Return (X, Y) of the center of cell containing provided text 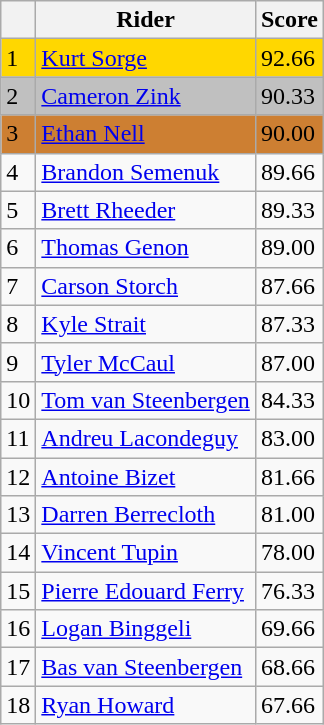
81.00 (289, 515)
Rider (146, 20)
Cameron Zink (146, 96)
Brandon Semenuk (146, 172)
17 (18, 667)
89.33 (289, 210)
11 (18, 438)
89.00 (289, 248)
Carson Storch (146, 286)
9 (18, 362)
87.66 (289, 286)
Andreu Lacondeguy (146, 438)
84.33 (289, 400)
Ethan Nell (146, 134)
3 (18, 134)
Darren Berrecloth (146, 515)
Ryan Howard (146, 705)
Antoine Bizet (146, 477)
4 (18, 172)
18 (18, 705)
7 (18, 286)
90.33 (289, 96)
92.66 (289, 58)
83.00 (289, 438)
Pierre Edouard Ferry (146, 591)
Score (289, 20)
10 (18, 400)
12 (18, 477)
Thomas Genon (146, 248)
76.33 (289, 591)
69.66 (289, 629)
Tom van Steenbergen (146, 400)
6 (18, 248)
Vincent Tupin (146, 553)
78.00 (289, 553)
81.66 (289, 477)
Logan Binggeli (146, 629)
Kurt Sorge (146, 58)
Brett Rheeder (146, 210)
90.00 (289, 134)
8 (18, 324)
Tyler McCaul (146, 362)
Kyle Strait (146, 324)
15 (18, 591)
5 (18, 210)
87.33 (289, 324)
1 (18, 58)
14 (18, 553)
87.00 (289, 362)
16 (18, 629)
13 (18, 515)
67.66 (289, 705)
89.66 (289, 172)
2 (18, 96)
Bas van Steenbergen (146, 667)
68.66 (289, 667)
